Determine the (X, Y) coordinate at the center of the cell enclosing the given text.  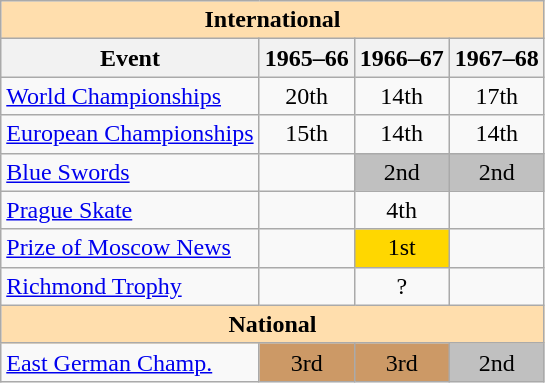
European Championships (130, 134)
4th (402, 210)
Event (130, 58)
National (273, 324)
International (273, 20)
Prize of Moscow News (130, 248)
World Championships (130, 96)
Richmond Trophy (130, 286)
1966–67 (402, 58)
East German Champ. (130, 362)
17th (496, 96)
1st (402, 248)
? (402, 286)
Blue Swords (130, 172)
Prague Skate (130, 210)
20th (306, 96)
1965–66 (306, 58)
1967–68 (496, 58)
15th (306, 134)
